Search for the cell housing the specified text and yield its [x, y] center coordinate. 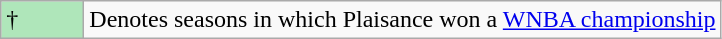
† [42, 20]
Denotes seasons in which Plaisance won a WNBA championship [402, 20]
